Return (X, Y) of the center of cell containing provided text 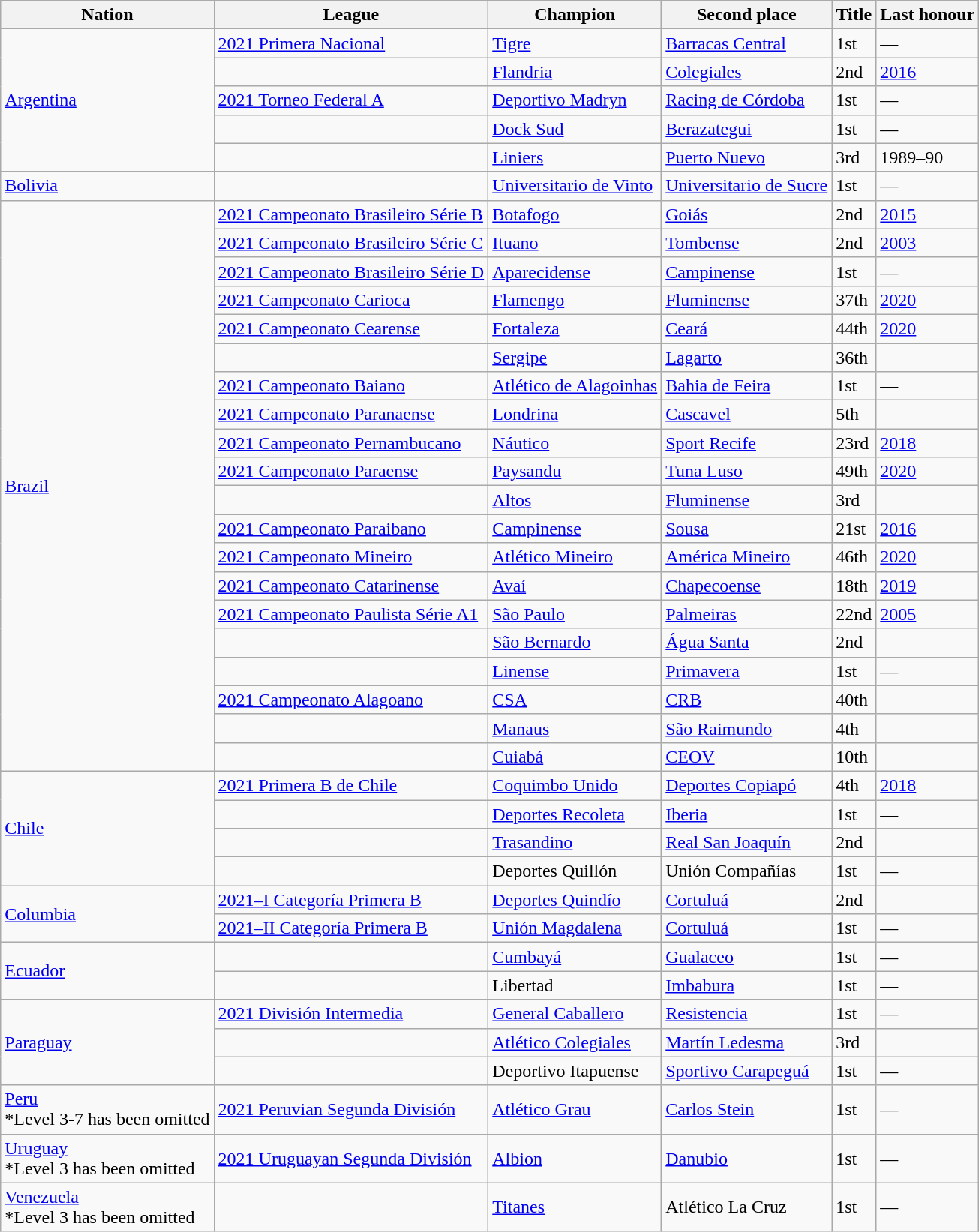
23rd (854, 443)
2021 Campeonato Paranaense (351, 415)
São Raimundo (747, 728)
Nation (107, 15)
Racing de Córdoba (747, 100)
CRB (747, 700)
Cascavel (747, 415)
Sergipe (575, 358)
2021–I Categoría Primera B (351, 900)
Deportivo Madryn (575, 100)
CEOV (747, 757)
Altos (575, 500)
49th (854, 472)
Danubio (747, 1158)
Deportes Recoleta (575, 814)
Atlético Mineiro (575, 557)
Resistencia (747, 1014)
2015 (927, 214)
Columbia (107, 914)
Goiás (747, 214)
2021 Campeonato Catarinense (351, 586)
Ceará (747, 328)
Cuiabá (575, 757)
Sportivo Carapeguá (747, 1071)
Unión Magdalena (575, 928)
Unión Compañías (747, 871)
2021 Campeonato Brasileiro Série C (351, 243)
22nd (854, 614)
2021 Campeonato Paraibano (351, 529)
Liniers (575, 157)
Paraguay (107, 1042)
2021 Campeonato Brasileiro Série D (351, 271)
2021 Campeonato Brasileiro Série B (351, 214)
Carlos Stein (747, 1110)
Argentina (107, 100)
Libertad (575, 985)
Sport Recife (747, 443)
Tuna Luso (747, 472)
São Bernardo (575, 643)
Champion (575, 15)
Imbabura (747, 985)
2021 Campeonato Paulista Série A1 (351, 614)
2021 Peruvian Segunda División (351, 1110)
Bolivia (107, 186)
2021 Primera B de Chile (351, 785)
League (351, 15)
Last honour (927, 15)
2021 Uruguayan Segunda División (351, 1158)
São Paulo (575, 614)
Martín Ledesma (747, 1042)
2021 Torneo Federal A (351, 100)
36th (854, 358)
46th (854, 557)
Titanes (575, 1207)
18th (854, 586)
Uruguay*Level 3 has been omitted (107, 1158)
Second place (747, 15)
Atlético Grau (575, 1110)
40th (854, 700)
Real San Joaquín (747, 843)
Ecuador (107, 971)
Avaí (575, 586)
21st (854, 529)
Palmeiras (747, 614)
Água Santa (747, 643)
Deportivo Itapuense (575, 1071)
Paysandu (575, 472)
2021 Campeonato Carioca (351, 300)
Chile (107, 828)
Trasandino (575, 843)
37th (854, 300)
Atlético La Cruz (747, 1207)
44th (854, 328)
Universitario de Vinto (575, 186)
Title (854, 15)
Flamengo (575, 300)
Fortaleza (575, 328)
Universitario de Sucre (747, 186)
Sousa (747, 529)
2021 División Intermedia (351, 1014)
Brazil (107, 486)
Bahia de Feira (747, 386)
Linense (575, 671)
2021 Primera Nacional (351, 43)
Tombense (747, 243)
Dock Sud (575, 129)
Berazategui (747, 129)
Deportes Quillón (575, 871)
Iberia (747, 814)
2021–II Categoría Primera B (351, 928)
Atlético de Alagoinhas (575, 386)
Cumbayá (575, 957)
5th (854, 415)
2021 Campeonato Cearense (351, 328)
Flandria (575, 72)
CSA (575, 700)
América Mineiro (747, 557)
Ituano (575, 243)
General Caballero (575, 1014)
Lagarto (747, 358)
Chapecoense (747, 586)
2021 Campeonato Pernambucano (351, 443)
Londrina (575, 415)
Manaus (575, 728)
Colegiales (747, 72)
Venezuela*Level 3 has been omitted (107, 1207)
Gualaceo (747, 957)
Atlético Colegiales (575, 1042)
2019 (927, 586)
Barracas Central (747, 43)
2021 Campeonato Mineiro (351, 557)
Botafogo (575, 214)
Deportes Quindío (575, 900)
Albion (575, 1158)
Aparecidense (575, 271)
2021 Campeonato Paraense (351, 472)
Peru*Level 3-7 has been omitted (107, 1110)
Náutico (575, 443)
Coquimbo Unido (575, 785)
2021 Campeonato Alagoano (351, 700)
Primavera (747, 671)
Puerto Nuevo (747, 157)
Deportes Copiapó (747, 785)
2005 (927, 614)
Tigre (575, 43)
2021 Campeonato Baiano (351, 386)
10th (854, 757)
2003 (927, 243)
1989–90 (927, 157)
